Return [x, y] of the center of cell containing provided text 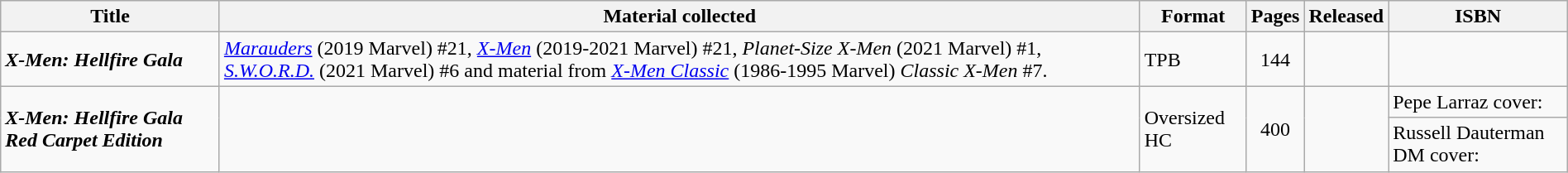
Pepe Larraz cover: [1479, 102]
ISBN [1479, 17]
Russell Dauterman DM cover: [1479, 144]
TPB [1193, 60]
X-Men: Hellfire Gala [111, 60]
Material collected [680, 17]
Pages [1275, 17]
X-Men: Hellfire Gala Red Carpet Edition [111, 129]
144 [1275, 60]
Released [1346, 17]
Title [111, 17]
Oversized HC [1193, 129]
Format [1193, 17]
400 [1275, 129]
